Detect which cell encompasses the target text, then output its [X, Y] center coordinate. 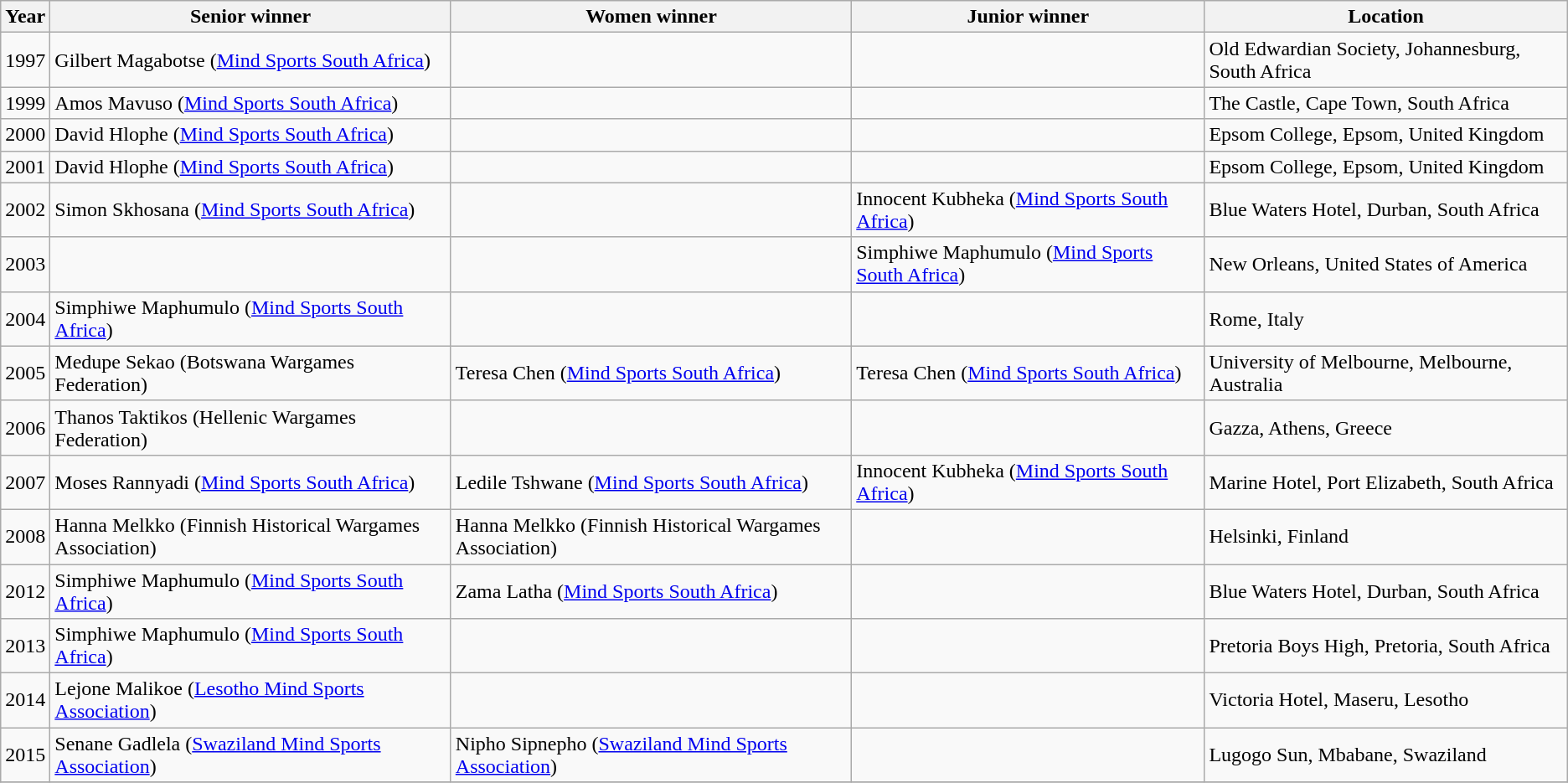
Amos Mavuso (Mind Sports South Africa) [250, 103]
1999 [25, 103]
Rome, Italy [1385, 318]
Ledile Tshwane (Mind Sports South Africa) [651, 482]
2012 [25, 591]
Year [25, 17]
Medupe Sekao (Botswana Wargames Federation) [250, 373]
2013 [25, 646]
2015 [25, 755]
Senior winner [250, 17]
Location [1385, 17]
Simon Skhosana (Mind Sports South Africa) [250, 209]
New Orleans, United States of America [1385, 265]
Junior winner [1029, 17]
The Castle, Cape Town, South Africa [1385, 103]
2004 [25, 318]
Thanos Taktikos (Hellenic Wargames Federation) [250, 427]
Senane Gadlela (Swaziland Mind Sports Association) [250, 755]
Lugogo Sun, Mbabane, Swaziland [1385, 755]
Pretoria Boys High, Pretoria, South Africa [1385, 646]
Helsinki, Finland [1385, 536]
Marine Hotel, Port Elizabeth, South Africa [1385, 482]
Gazza, Athens, Greece [1385, 427]
2007 [25, 482]
2003 [25, 265]
Women winner [651, 17]
Old Edwardian Society, Johannesburg, South Africa [1385, 60]
1997 [25, 60]
2005 [25, 373]
Lejone Malikoe (Lesotho Mind Sports Association) [250, 700]
2002 [25, 209]
2001 [25, 167]
Zama Latha (Mind Sports South Africa) [651, 591]
2014 [25, 700]
Moses Rannyadi (Mind Sports South Africa) [250, 482]
University of Melbourne, Melbourne, Australia [1385, 373]
Gilbert Magabotse (Mind Sports South Africa) [250, 60]
Victoria Hotel, Maseru, Lesotho [1385, 700]
2000 [25, 135]
2008 [25, 536]
Nipho Sipnepho (Swaziland Mind Sports Association) [651, 755]
2006 [25, 427]
